Detect which cell encompasses the target text, then output its (x, y) center coordinate. 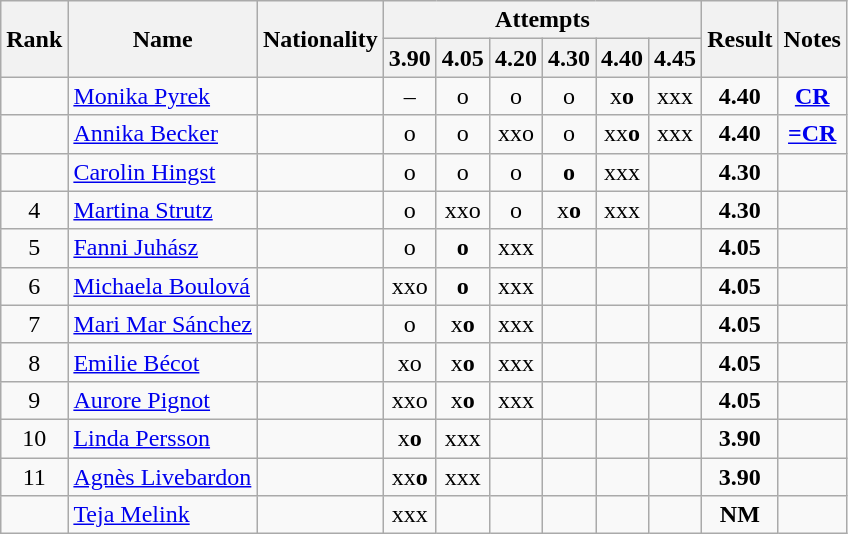
4.45 (676, 58)
NM (740, 515)
Martina Strutz (163, 210)
Aurore Pignot (163, 400)
Monika Pyrek (163, 96)
10 (34, 438)
Mari Mar Sánchez (163, 324)
Agnès Livebardon (163, 477)
Result (740, 39)
11 (34, 477)
4 (34, 210)
9 (34, 400)
Teja Melink (163, 515)
– (410, 96)
Nationality (321, 39)
8 (34, 362)
=CR (812, 134)
Michaela Boulová (163, 286)
Notes (812, 39)
Annika Becker (163, 134)
Emilie Bécot (163, 362)
5 (34, 248)
7 (34, 324)
CR (812, 96)
Attempts (542, 20)
6 (34, 286)
4.20 (516, 58)
Fanni Juhász (163, 248)
Name (163, 39)
Linda Persson (163, 438)
Rank (34, 39)
Carolin Hingst (163, 172)
